Pinpoint the cell where the given text exists, returning its (x, y) midpoint coordinate. 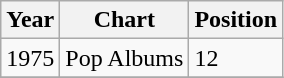
Pop Albums (124, 58)
1975 (30, 58)
Year (30, 20)
Chart (124, 20)
12 (236, 58)
Position (236, 20)
